For the text-containing cell, return its midpoint in [X, Y] coordinate format. 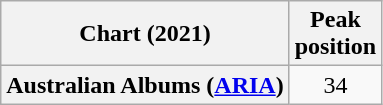
Australian Albums (ARIA) [145, 85]
Chart (2021) [145, 34]
34 [335, 85]
Peakposition [335, 34]
